Identify which cell holds the provided text, then report its [X, Y] central coordinate. 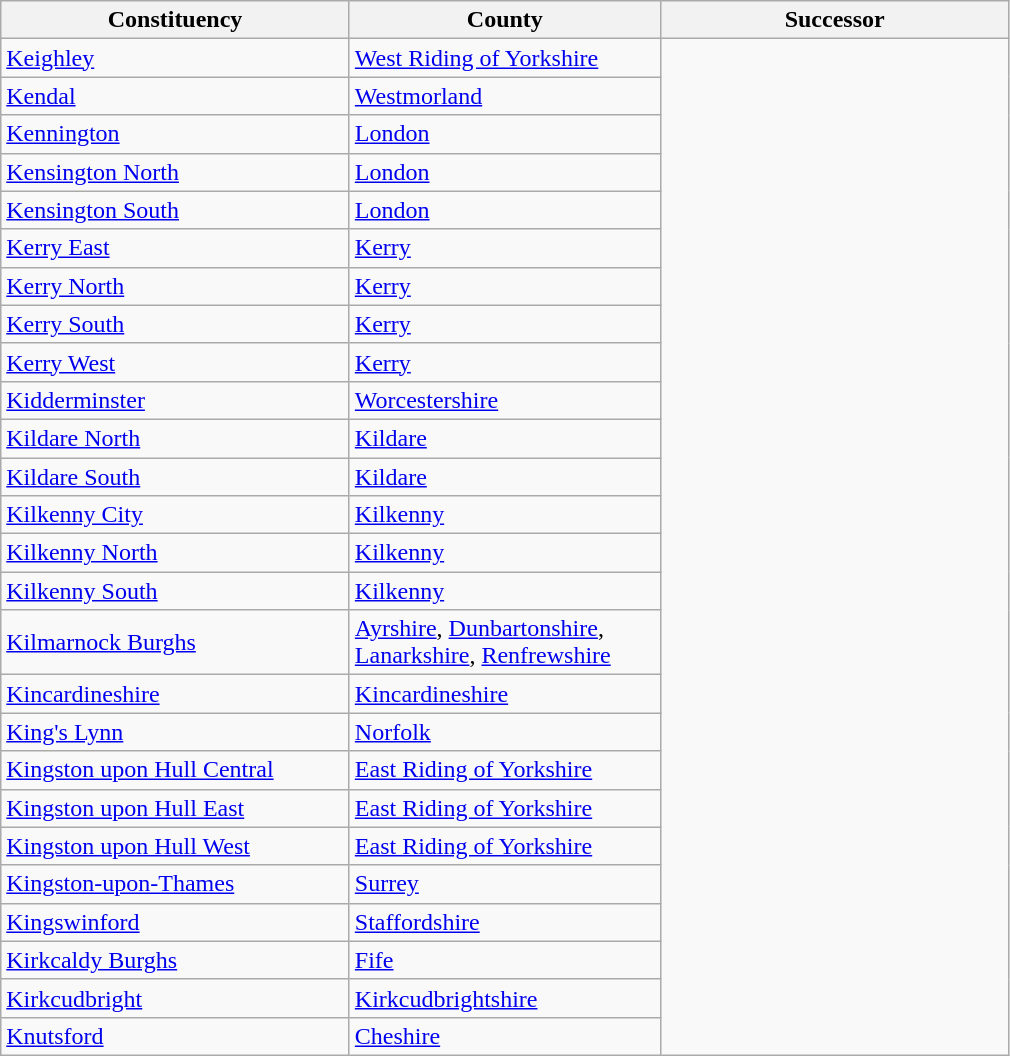
Kirkcaldy Burghs [176, 960]
Successor [834, 20]
Fife [504, 960]
Kerry South [176, 324]
Worcestershire [504, 400]
King's Lynn [176, 732]
Staffordshire [504, 922]
Kennington [176, 134]
Kingston upon Hull Central [176, 770]
Kerry West [176, 362]
Westmorland [504, 96]
Kirkcudbright [176, 998]
Kilkenny City [176, 515]
County [504, 20]
Kensington South [176, 210]
Kildare South [176, 477]
Ayrshire, Dunbartonshire, Lanarkshire, Renfrewshire [504, 642]
West Riding of Yorkshire [504, 58]
Surrey [504, 884]
Knutsford [176, 1036]
Kensington North [176, 172]
Kirkcudbrightshire [504, 998]
Kildare North [176, 438]
Kilkenny South [176, 591]
Cheshire [504, 1036]
Kerry North [176, 286]
Keighley [176, 58]
Kingston upon Hull West [176, 846]
Kidderminster [176, 400]
Kingston upon Hull East [176, 808]
Kendal [176, 96]
Kilmarnock Burghs [176, 642]
Kingswinford [176, 922]
Norfolk [504, 732]
Kingston-upon-Thames [176, 884]
Kerry East [176, 248]
Kilkenny North [176, 553]
Constituency [176, 20]
